Find where the given text appears and provide that cell's center as [x, y] coordinate. 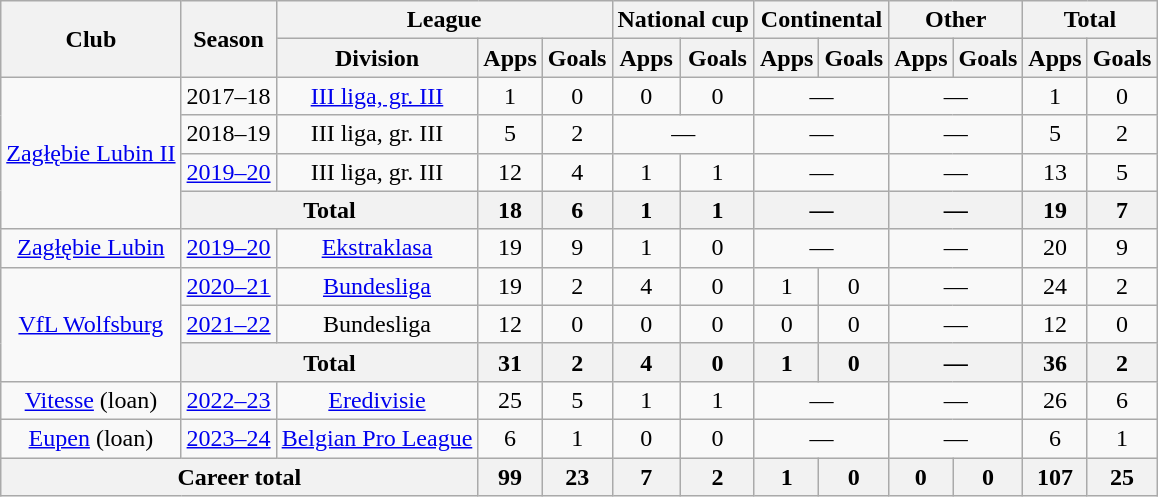
Division [377, 58]
2021–22 [228, 324]
Ekstraklasa [377, 248]
Eupen (loan) [91, 438]
Career total [240, 477]
Belgian Pro League [377, 438]
13 [1055, 172]
VfL Wolfsburg [91, 324]
99 [510, 477]
23 [577, 477]
Zagłębie Lubin II [91, 153]
2017–18 [228, 96]
Other [956, 20]
League [444, 20]
Zagłębie Lubin [91, 248]
20 [1055, 248]
2018–19 [228, 134]
24 [1055, 286]
2020–21 [228, 286]
36 [1055, 362]
Eredivisie [377, 400]
Season [228, 39]
2022–23 [228, 400]
Continental [821, 20]
18 [510, 210]
107 [1055, 477]
2023–24 [228, 438]
Vitesse (loan) [91, 400]
31 [510, 362]
Club [91, 39]
26 [1055, 400]
National cup [683, 20]
